Extract the [x, y] coordinate from the center of the cell holding the provided text.  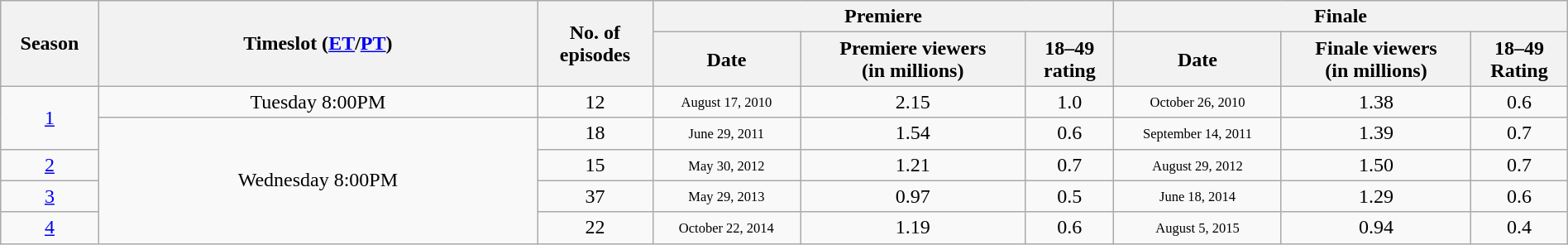
0.4 [1520, 228]
2 [50, 165]
0.97 [913, 196]
2.15 [913, 102]
Wednesday 8:00PM [318, 180]
15 [595, 165]
0.94 [1376, 228]
18–49Rating [1520, 60]
August 17, 2010 [726, 102]
18 [595, 133]
June 29, 2011 [726, 133]
3 [50, 196]
October 26, 2010 [1198, 102]
4 [50, 228]
October 22, 2014 [726, 228]
Finale [1341, 17]
August 5, 2015 [1198, 228]
1.39 [1376, 133]
Timeslot (ET/PT) [318, 43]
Tuesday 8:00PM [318, 102]
August 29, 2012 [1198, 165]
June 18, 2014 [1198, 196]
1.38 [1376, 102]
1.19 [913, 228]
18–49rating [1070, 60]
Season [50, 43]
Premiere viewers(in millions) [913, 60]
1.0 [1070, 102]
0.5 [1070, 196]
No. ofepisodes [595, 43]
1.21 [913, 165]
37 [595, 196]
May 29, 2013 [726, 196]
1.29 [1376, 196]
12 [595, 102]
Finale viewers(in millions) [1376, 60]
1.54 [913, 133]
Premiere [883, 17]
22 [595, 228]
September 14, 2011 [1198, 133]
1.50 [1376, 165]
May 30, 2012 [726, 165]
1 [50, 118]
